Pinpoint the cell where the given text exists, returning its [x, y] midpoint coordinate. 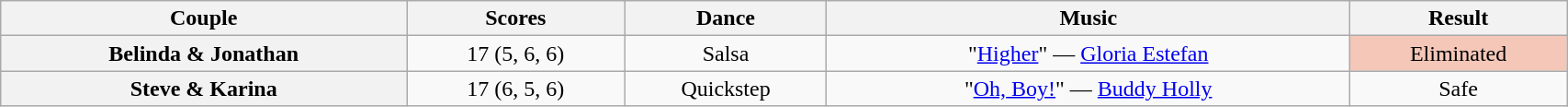
"Higher" — Gloria Estefan [1089, 53]
17 (6, 5, 6) [516, 89]
Dance [726, 18]
Couple [204, 18]
Quickstep [726, 89]
Belinda & Jonathan [204, 53]
"Oh, Boy!" — Buddy Holly [1089, 89]
Scores [516, 18]
Steve & Karina [204, 89]
Salsa [726, 53]
Music [1089, 18]
17 (5, 6, 6) [516, 53]
Result [1458, 18]
Eliminated [1458, 53]
Safe [1458, 89]
